Identify which cell holds the provided text, then report its (x, y) central coordinate. 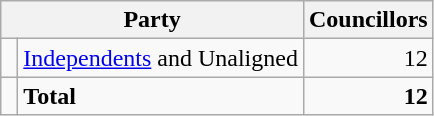
Independents and Unaligned (161, 58)
Party (152, 20)
Councillors (368, 20)
Total (161, 96)
